Search for the cell housing the specified text and yield its (X, Y) center coordinate. 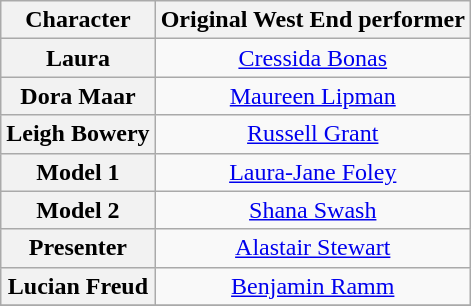
Laura-Jane Foley (312, 172)
Maureen Lipman (312, 96)
Benjamin Ramm (312, 286)
Dora Maar (78, 96)
Original West End performer (312, 20)
Cressida Bonas (312, 58)
Lucian Freud (78, 286)
Alastair Stewart (312, 248)
Model 2 (78, 210)
Shana Swash (312, 210)
Russell Grant (312, 134)
Character (78, 20)
Presenter (78, 248)
Leigh Bowery (78, 134)
Laura (78, 58)
Model 1 (78, 172)
